Return [X, Y] of the center of cell containing provided text 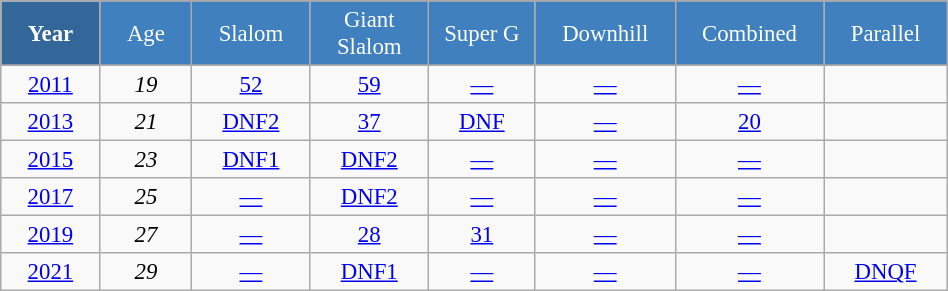
2017 [50, 197]
28 [369, 235]
59 [369, 85]
2013 [50, 122]
Downhill [605, 34]
19 [146, 85]
52 [251, 85]
23 [146, 160]
37 [369, 122]
20 [750, 122]
GiantSlalom [369, 34]
DNF1 [251, 160]
Slalom [251, 34]
2011 [50, 85]
Super G [482, 34]
Parallel [886, 34]
25 [146, 197]
31 [482, 235]
Age [146, 34]
DNF [482, 122]
27 [146, 235]
Combined [750, 34]
2019 [50, 235]
21 [146, 122]
Year [50, 34]
2015 [50, 160]
